Pinpoint the cell where the given text exists, returning its (x, y) midpoint coordinate. 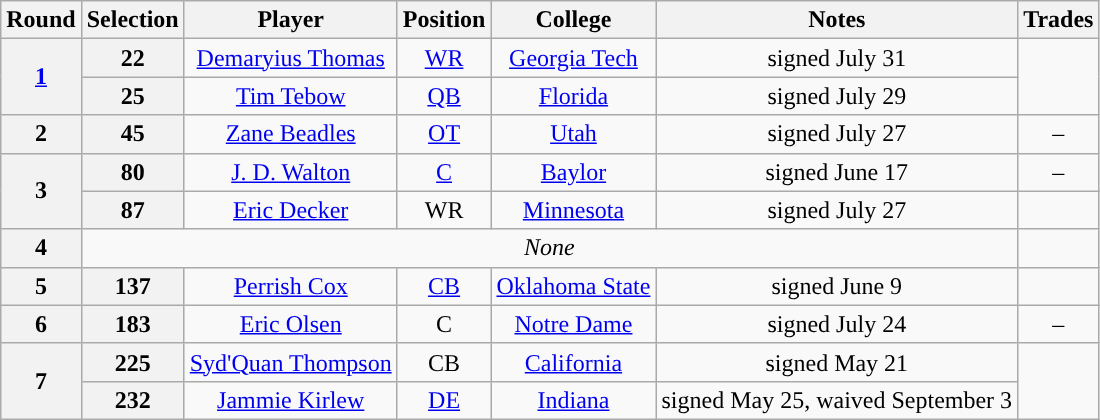
Eric Olsen (290, 324)
Florida (574, 96)
Oklahoma State (574, 286)
signed July 24 (837, 324)
signed July 29 (837, 96)
Utah (574, 134)
25 (132, 96)
College (574, 20)
2 (41, 134)
OT (444, 134)
Syd'Quan Thompson (290, 362)
137 (132, 286)
signed July 31 (837, 58)
6 (41, 324)
7 (41, 381)
signed May 21 (837, 362)
Notes (837, 20)
Round (41, 20)
Georgia Tech (574, 58)
None (549, 248)
Eric Decker (290, 210)
Baylor (574, 172)
225 (132, 362)
Trades (1058, 20)
Demaryius Thomas (290, 58)
signed May 25, waived September 3 (837, 400)
J. D. Walton (290, 172)
232 (132, 400)
signed June 17 (837, 172)
Position (444, 20)
Selection (132, 20)
45 (132, 134)
Jammie Kirlew (290, 400)
4 (41, 248)
Player (290, 20)
3 (41, 191)
Zane Beadles (290, 134)
California (574, 362)
80 (132, 172)
Indiana (574, 400)
Notre Dame (574, 324)
QB (444, 96)
Minnesota (574, 210)
183 (132, 324)
Perrish Cox (290, 286)
87 (132, 210)
signed June 9 (837, 286)
Tim Tebow (290, 96)
1 (41, 77)
5 (41, 286)
22 (132, 58)
DE (444, 400)
